Provide the [x, y] coordinate of the cell's center where the given text is located.  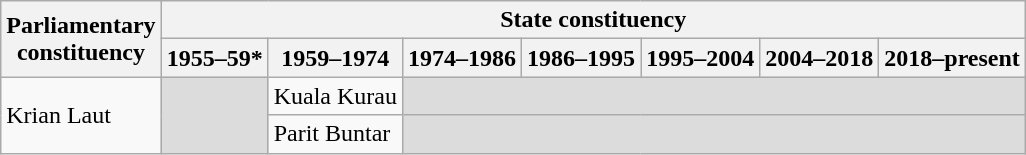
1986–1995 [582, 58]
Parit Buntar [335, 134]
2018–present [952, 58]
State constituency [593, 20]
1995–2004 [700, 58]
1959–1974 [335, 58]
Parliamentaryconstituency [81, 39]
Kuala Kurau [335, 96]
2004–2018 [820, 58]
1955–59* [214, 58]
1974–1986 [462, 58]
Krian Laut [81, 115]
